Extract the (x, y) coordinate from the center of the cell holding the provided text.  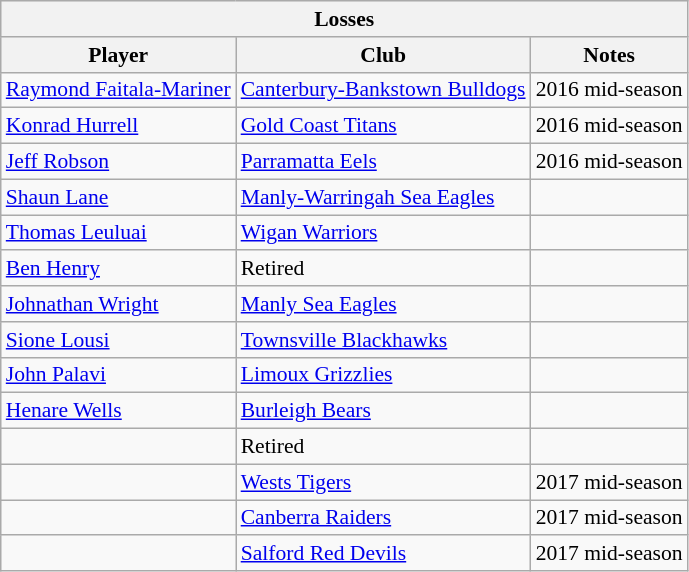
Manly-Warringah Sea Eagles (384, 197)
Raymond Faitala-Mariner (118, 90)
Salford Red Devils (384, 554)
Canterbury-Bankstown Bulldogs (384, 90)
Wests Tigers (384, 482)
Jeff Robson (118, 162)
Sione Lousi (118, 340)
Konrad Hurrell (118, 126)
Ben Henry (118, 269)
Townsville Blackhawks (384, 340)
Limoux Grizzlies (384, 375)
Canberra Raiders (384, 518)
John Palavi (118, 375)
Parramatta Eels (384, 162)
Shaun Lane (118, 197)
Club (384, 55)
Thomas Leuluai (118, 233)
Burleigh Bears (384, 411)
Notes (610, 55)
Wigan Warriors (384, 233)
Player (118, 55)
Johnathan Wright (118, 304)
Henare Wells (118, 411)
Gold Coast Titans (384, 126)
Losses (344, 19)
Manly Sea Eagles (384, 304)
